Return (x, y) of the center of cell containing provided text 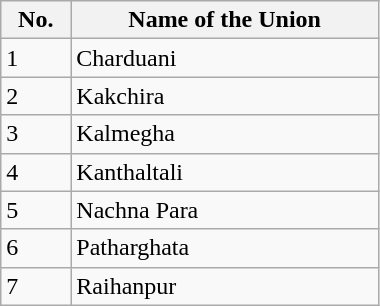
Name of the Union (225, 20)
Kalmegha (225, 134)
4 (36, 172)
Kakchira (225, 96)
5 (36, 210)
Raihanpur (225, 286)
2 (36, 96)
6 (36, 248)
Kanthaltali (225, 172)
Patharghata (225, 248)
1 (36, 58)
Nachna Para (225, 210)
7 (36, 286)
3 (36, 134)
Charduani (225, 58)
No. (36, 20)
